Identify which cell holds the provided text, then report its (x, y) central coordinate. 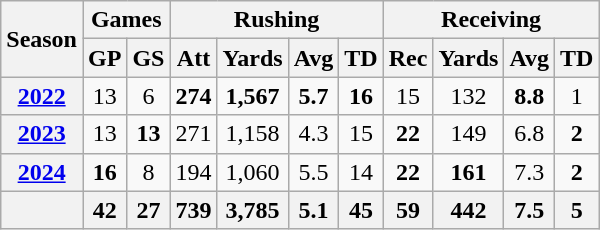
1,567 (252, 96)
161 (468, 172)
Rushing (276, 20)
1,158 (252, 134)
Att (194, 58)
271 (194, 134)
194 (194, 172)
7.5 (530, 210)
5.7 (314, 96)
149 (468, 134)
6.8 (530, 134)
739 (194, 210)
132 (468, 96)
5.1 (314, 210)
42 (104, 210)
5 (577, 210)
1 (577, 96)
3,785 (252, 210)
6 (148, 96)
5.5 (314, 172)
2023 (42, 134)
1,060 (252, 172)
2022 (42, 96)
14 (361, 172)
442 (468, 210)
Games (126, 20)
GS (148, 58)
7.3 (530, 172)
45 (361, 210)
4.3 (314, 134)
Rec (408, 58)
Season (42, 39)
Receiving (491, 20)
274 (194, 96)
27 (148, 210)
59 (408, 210)
GP (104, 58)
8.8 (530, 96)
8 (148, 172)
2024 (42, 172)
